Provide the [X, Y] coordinate of the cell's center where the given text is located.  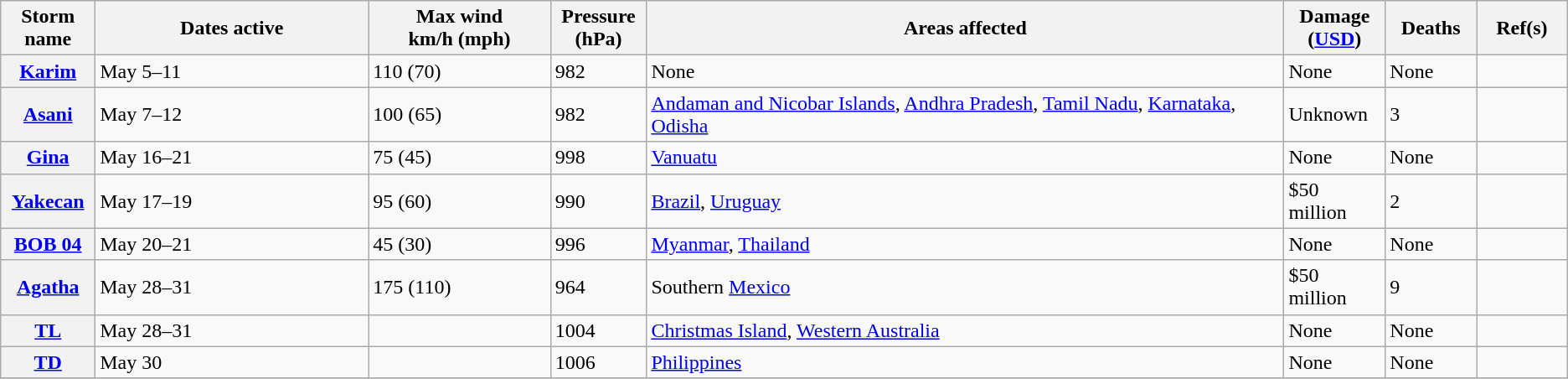
May 17–19 [232, 201]
Vanuatu [965, 158]
Areas affected [965, 29]
2 [1431, 201]
Southern Mexico [965, 287]
Damage(USD) [1335, 29]
110 (70) [459, 71]
Deaths [1431, 29]
Brazil, Uruguay [965, 201]
964 [598, 287]
95 (60) [459, 201]
Pressure(hPa) [598, 29]
996 [598, 244]
Storm name [49, 29]
Unknown [1335, 114]
1006 [598, 362]
Andaman and Nicobar Islands, Andhra Pradesh, Tamil Nadu, Karnataka, Odisha [965, 114]
998 [598, 158]
May 20–21 [232, 244]
100 (65) [459, 114]
Gina [49, 158]
Myanmar, Thailand [965, 244]
Christmas Island, Western Australia [965, 330]
75 (45) [459, 158]
990 [598, 201]
175 (110) [459, 287]
1004 [598, 330]
May 30 [232, 362]
Philippines [965, 362]
Ref(s) [1521, 29]
TD [49, 362]
Agatha [49, 287]
Karim [49, 71]
TL [49, 330]
45 (30) [459, 244]
May 5–11 [232, 71]
BOB 04 [49, 244]
May 7–12 [232, 114]
Dates active [232, 29]
Yakecan [49, 201]
May 16–21 [232, 158]
3 [1431, 114]
Asani [49, 114]
9 [1431, 287]
Max windkm/h (mph) [459, 29]
